For the text-containing cell, return its midpoint in [x, y] coordinate format. 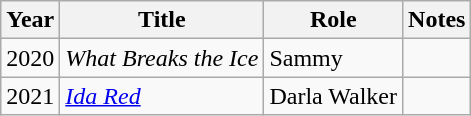
Year [30, 20]
2021 [30, 96]
Notes [437, 20]
What Breaks the Ice [162, 58]
Ida Red [162, 96]
2020 [30, 58]
Title [162, 20]
Sammy [334, 58]
Darla Walker [334, 96]
Role [334, 20]
